For the text-containing cell, return its midpoint in (x, y) coordinate format. 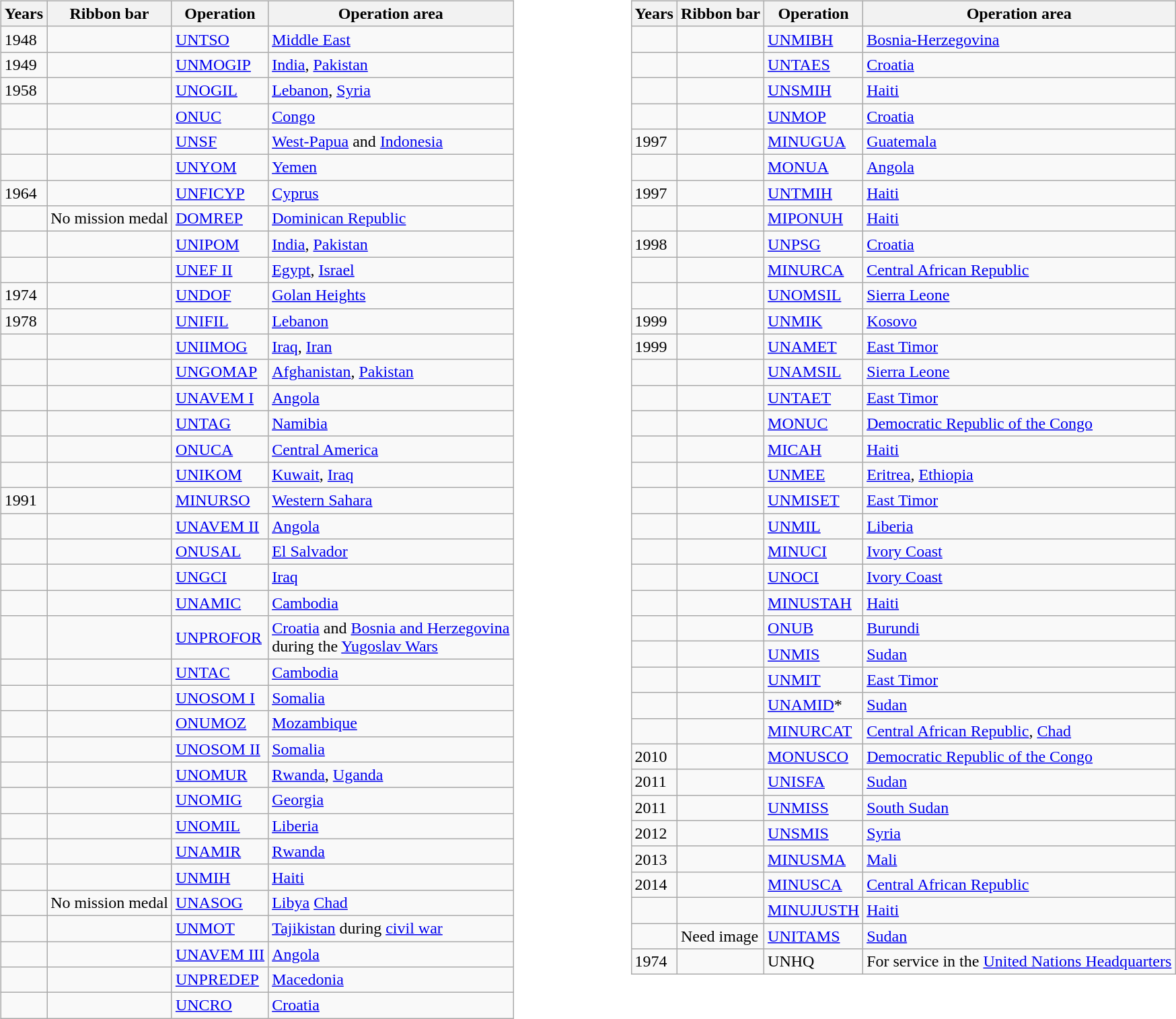
MINURCAT (814, 731)
ONUC (219, 116)
Egypt, Israel (391, 270)
UNOMIL (219, 826)
MINURCA (814, 270)
MINUGUA (814, 142)
UNAMID* (814, 705)
Afghanistan, Pakistan (391, 372)
El Salvador (391, 552)
UNAMIR (219, 851)
MINUSMA (814, 859)
MINUCI (814, 552)
2013 (654, 859)
UNTAC (219, 672)
UNTAG (219, 423)
MINUSTAH (814, 603)
1964 (24, 193)
Syria (1019, 833)
UNOCI (814, 577)
UNOMIG (219, 800)
2010 (654, 757)
Lebanon (391, 321)
UNGCI (219, 577)
UNFICYP (219, 193)
UNOMSIL (814, 295)
For service in the United Nations Headquarters (1019, 962)
1978 (24, 321)
Croatia and Bosnia and Herzegovinaduring the Yugoslav Wars (391, 638)
UNTMIH (814, 193)
UNYOM (219, 168)
MINURSO (219, 500)
Rwanda, Uganda (391, 775)
1991 (24, 500)
UNITAMS (814, 936)
UNCRO (219, 1006)
UNIFIL (219, 321)
UNAVEM I (219, 398)
UNMIT (814, 680)
1949 (24, 65)
UNAVEM III (219, 954)
Rwanda (391, 851)
MIPONUH (814, 219)
South Sudan (1019, 808)
Eritrea, Ethiopia (1019, 475)
UNMOP (814, 116)
UNAMSIL (814, 372)
UNTSO (219, 39)
UNOSOM I (219, 698)
Bosnia-Herzegovina (1019, 39)
UNAMIC (219, 603)
Iraq (391, 577)
UNMISS (814, 808)
DOMREP (219, 219)
UNASOG (219, 903)
Guatemala (1019, 142)
Mozambique (391, 724)
UNDOF (219, 295)
Congo (391, 116)
UNOMUR (219, 775)
UNOGIL (219, 90)
UNMIK (814, 321)
UNPREDEP (219, 980)
UNMIL (814, 526)
Namibia (391, 423)
Middle East (391, 39)
ONUSAL (219, 552)
UNSF (219, 142)
UNIKOM (219, 475)
UNMOGIP (219, 65)
UNMEE (814, 475)
UNGOMAP (219, 372)
MICAH (814, 449)
UNSMIH (814, 90)
UNMISET (814, 500)
Libya Chad (391, 903)
Golan Heights (391, 295)
Georgia (391, 800)
ONUMOZ (219, 724)
UNMIS (814, 654)
UNPSG (814, 244)
ONUCA (219, 449)
MONUSCO (814, 757)
UNEF II (219, 270)
Yemen (391, 168)
UNISFA (814, 782)
UNAMET (814, 347)
UNIPOM (219, 244)
Western Sahara (391, 500)
1958 (24, 90)
ONUB (814, 629)
UNAVEM II (219, 526)
1998 (654, 244)
UNOSOM II (219, 749)
West-Papua and Indonesia (391, 142)
Mali (1019, 859)
MINUJUSTH (814, 910)
MONUC (814, 423)
Central African Republic, Chad (1019, 731)
Kosovo (1019, 321)
UNMOT (219, 928)
UNSMIS (814, 833)
Iraq, Iran (391, 347)
Macedonia (391, 980)
MONUA (814, 168)
Kuwait, Iraq (391, 475)
Burundi (1019, 629)
2012 (654, 833)
UNTAES (814, 65)
UNMIBH (814, 39)
Cyprus (391, 193)
UNTAET (814, 398)
1948 (24, 39)
Need image (720, 936)
Tajikistan during civil war (391, 928)
Dominican Republic (391, 219)
Central America (391, 449)
2014 (654, 884)
UNMIH (219, 877)
Lebanon, Syria (391, 90)
MINUSCA (814, 884)
UNIIMOG (219, 347)
UNHQ (814, 962)
UNPROFOR (219, 638)
